For the text-containing cell, return its midpoint in (x, y) coordinate format. 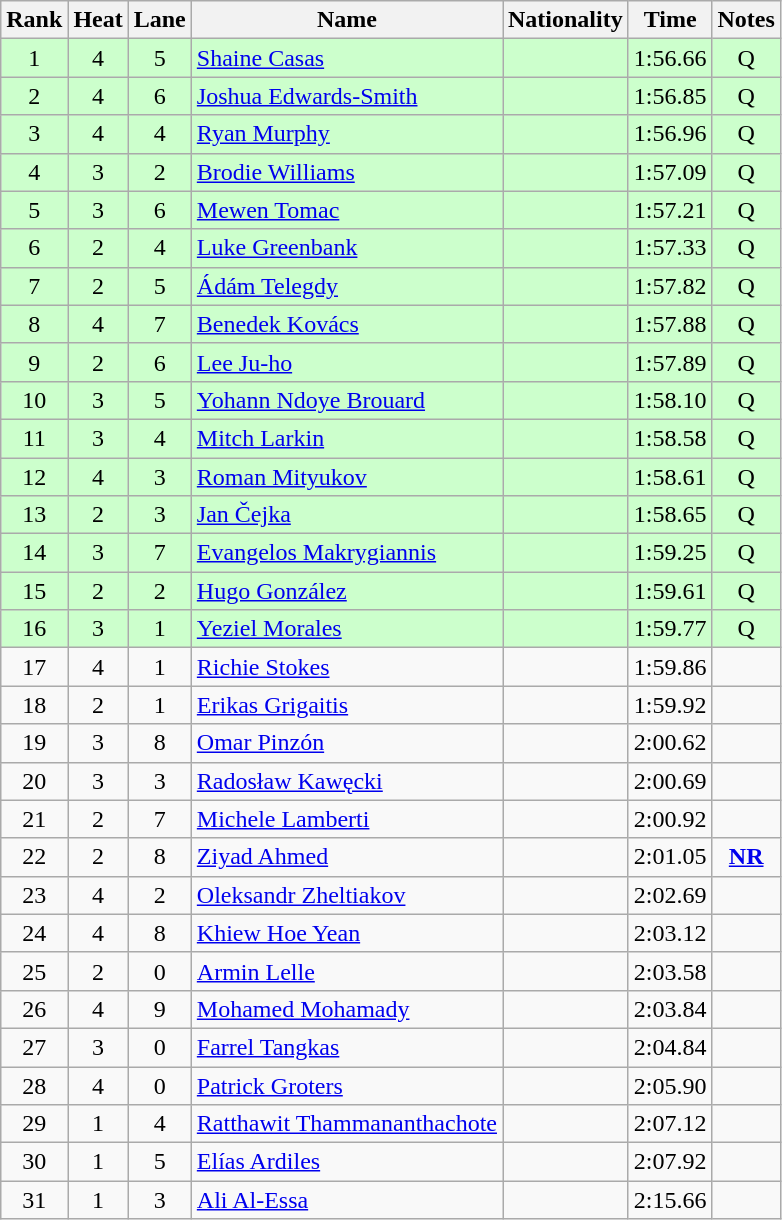
Jan Čejka (346, 515)
17 (34, 667)
Yeziel Morales (346, 629)
31 (34, 1200)
Khiew Hoe Yean (346, 933)
Time (670, 20)
1:59.86 (670, 667)
NR (746, 857)
1:57.33 (670, 248)
Erikas Grigaitis (346, 705)
2:04.84 (670, 1047)
Shaine Casas (346, 58)
Lane (160, 20)
1:59.25 (670, 553)
26 (34, 1009)
2:05.90 (670, 1085)
1:58.61 (670, 477)
2:07.12 (670, 1124)
Notes (746, 20)
Patrick Groters (346, 1085)
2:00.62 (670, 743)
29 (34, 1124)
11 (34, 438)
Ryan Murphy (346, 134)
22 (34, 857)
1:57.09 (670, 172)
14 (34, 553)
Oleksandr Zheltiakov (346, 895)
Hugo González (346, 591)
Name (346, 20)
Brodie Williams (346, 172)
Omar Pinzón (346, 743)
1:56.96 (670, 134)
Elías Ardiles (346, 1162)
Michele Lamberti (346, 819)
2:00.92 (670, 819)
Rank (34, 20)
Benedek Kovács (346, 324)
12 (34, 477)
1:59.92 (670, 705)
24 (34, 933)
25 (34, 971)
19 (34, 743)
1:59.77 (670, 629)
Mitch Larkin (346, 438)
2:01.05 (670, 857)
2:15.66 (670, 1200)
1:59.61 (670, 591)
Armin Lelle (346, 971)
1:57.89 (670, 362)
1:57.21 (670, 210)
18 (34, 705)
30 (34, 1162)
Joshua Edwards-Smith (346, 96)
Ádám Telegdy (346, 286)
Richie Stokes (346, 667)
Ziyad Ahmed (346, 857)
27 (34, 1047)
2:03.12 (670, 933)
2:07.92 (670, 1162)
Farrel Tangkas (346, 1047)
1:58.58 (670, 438)
13 (34, 515)
21 (34, 819)
Evangelos Makrygiannis (346, 553)
28 (34, 1085)
Mohamed Mohamady (346, 1009)
Lee Ju-ho (346, 362)
2:03.58 (670, 971)
20 (34, 781)
23 (34, 895)
15 (34, 591)
1:57.88 (670, 324)
Nationality (565, 20)
1:56.85 (670, 96)
10 (34, 400)
Ratthawit Thammananthachote (346, 1124)
1:57.82 (670, 286)
16 (34, 629)
Luke Greenbank (346, 248)
1:56.66 (670, 58)
1:58.65 (670, 515)
Roman Mityukov (346, 477)
Yohann Ndoye Brouard (346, 400)
1:58.10 (670, 400)
Mewen Tomac (346, 210)
Radosław Kawęcki (346, 781)
2:03.84 (670, 1009)
2:02.69 (670, 895)
Heat (98, 20)
Ali Al-Essa (346, 1200)
2:00.69 (670, 781)
